Find where the given text appears and provide that cell's center as [x, y] coordinate. 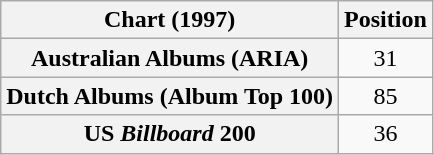
Dutch Albums (Album Top 100) [170, 96]
Position [386, 20]
Australian Albums (ARIA) [170, 58]
Chart (1997) [170, 20]
US Billboard 200 [170, 134]
31 [386, 58]
36 [386, 134]
85 [386, 96]
